For the text-containing cell, return its midpoint in (x, y) coordinate format. 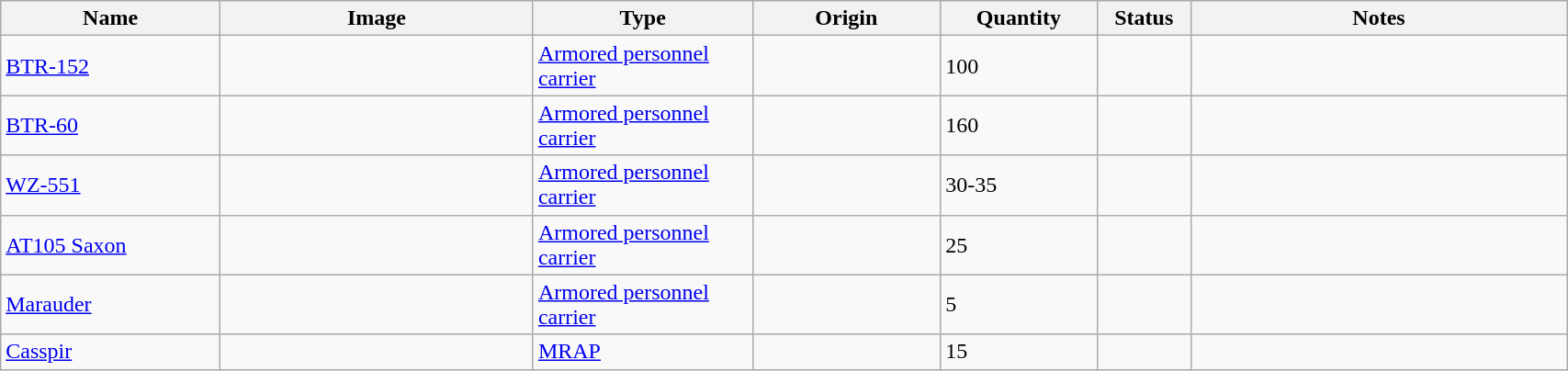
Origin (847, 18)
30-35 (1019, 185)
100 (1019, 66)
Quantity (1019, 18)
Image (377, 18)
25 (1019, 244)
5 (1019, 305)
MRAP (643, 352)
Casspir (110, 352)
Status (1144, 18)
160 (1019, 125)
WZ-551 (110, 185)
BTR-152 (110, 66)
15 (1019, 352)
Marauder (110, 305)
Notes (1378, 18)
Name (110, 18)
Type (643, 18)
AT105 Saxon (110, 244)
BTR-60 (110, 125)
